Pinpoint the cell where the given text exists, returning its (X, Y) midpoint coordinate. 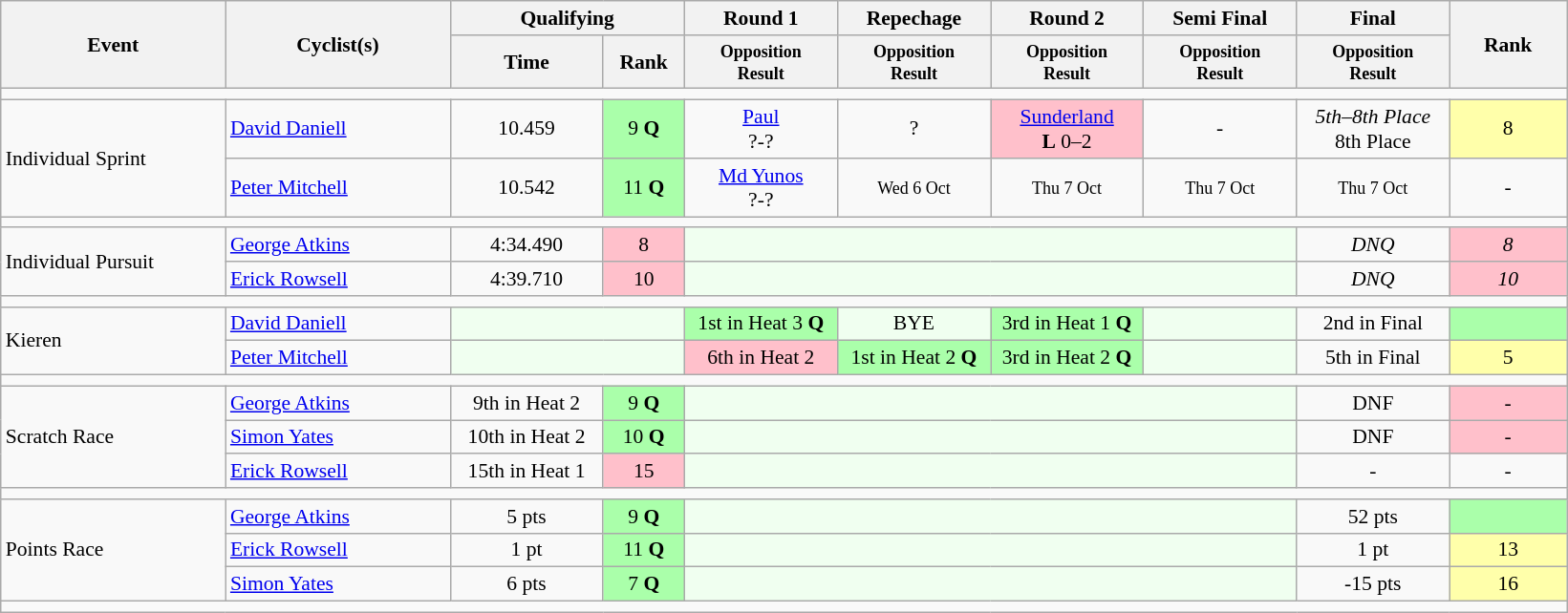
Round 1 (761, 18)
Paul?-? (761, 130)
1st in Heat 3 Q (761, 324)
BYE (913, 324)
5th–8th Place8th Place (1373, 130)
Event (113, 45)
15 (644, 472)
Cyclist(s) (338, 45)
Round 2 (1066, 18)
Final (1373, 18)
10th in Heat 2 (526, 437)
Scratch Race (113, 437)
10.459 (526, 130)
6 pts (526, 584)
Time (526, 62)
2nd in Final (1373, 324)
Wed 6 Oct (913, 187)
5 pts (526, 517)
Qualifying (568, 18)
5th in Final (1373, 358)
Semi Final (1220, 18)
4:34.490 (526, 245)
-15 pts (1373, 584)
1st in Heat 2 Q (913, 358)
7 Q (644, 584)
Individual Pursuit (113, 262)
6th in Heat 2 (761, 358)
10 Q (644, 437)
Repechage (913, 18)
13 (1508, 550)
10.542 (526, 187)
4:39.710 (526, 279)
SunderlandL 0–2 (1066, 130)
? (913, 130)
Kieren (113, 340)
52 pts (1373, 517)
15th in Heat 1 (526, 472)
5 (1508, 358)
Points Race (113, 550)
16 (1508, 584)
Md Yunos?-? (761, 187)
9th in Heat 2 (526, 403)
3rd in Heat 2 Q (1066, 358)
Individual Sprint (113, 159)
3rd in Heat 1 Q (1066, 324)
